Scan for the cell matching the given text and deliver its [X, Y] coordinate at center. 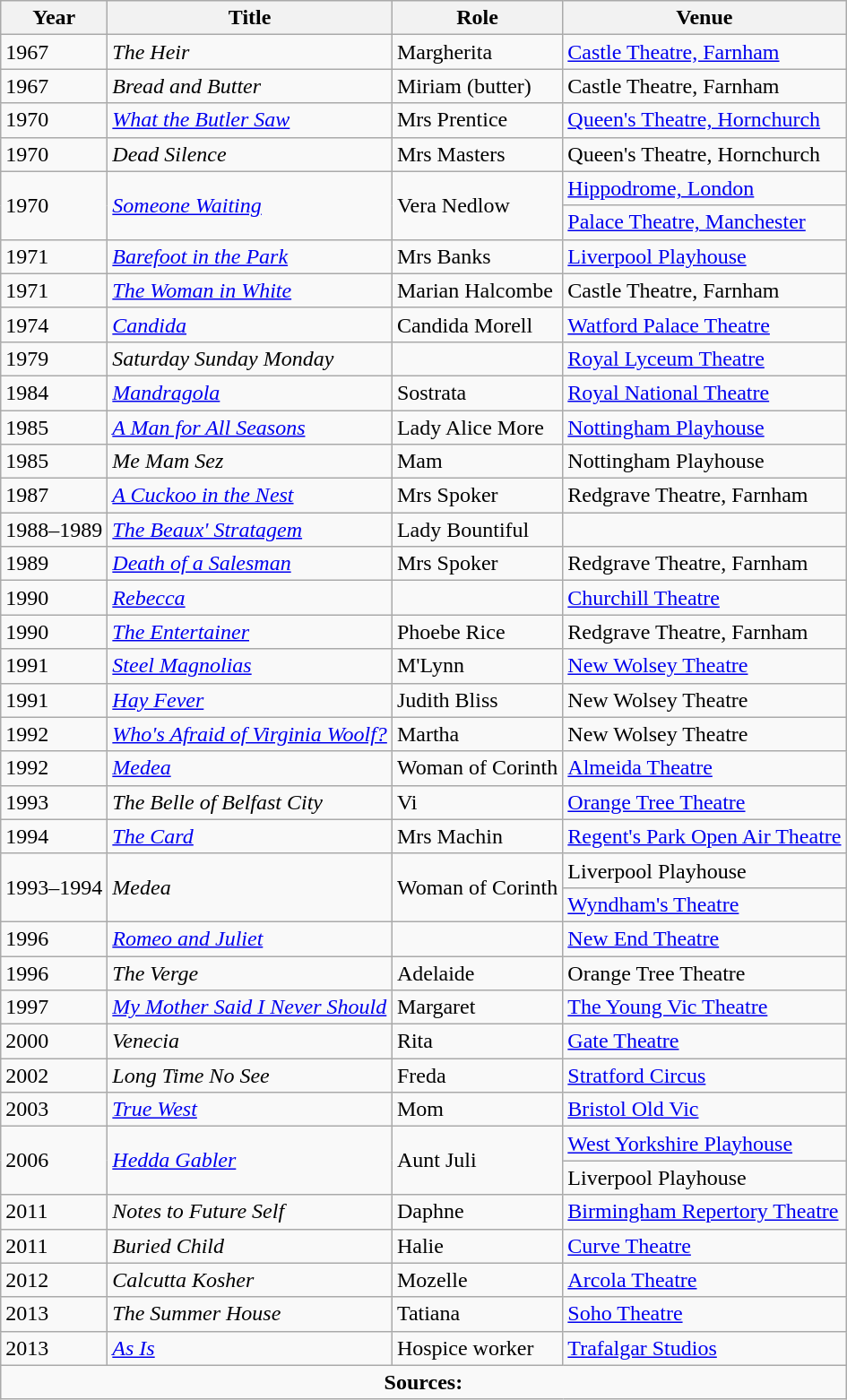
The Card [250, 836]
1993–1994 [54, 887]
Sources: [423, 1382]
Venue [704, 18]
The Entertainer [250, 632]
1993 [54, 802]
1988–1989 [54, 530]
As Is [250, 1348]
Arcola Theatre [704, 1280]
Candida Morell [477, 324]
Romeo and Juliet [250, 938]
1974 [54, 324]
Steel Magnolias [250, 666]
Royal National Theatre [704, 393]
Adelaide [477, 972]
Miriam (butter) [477, 86]
Tatiana [477, 1314]
Mrs Banks [477, 256]
2003 [54, 1110]
Wyndham's Theatre [704, 904]
A Cuckoo in the Nest [250, 496]
My Mother Said I Never Should [250, 1007]
Marian Halcombe [477, 290]
Lady Bountiful [477, 530]
New End Theatre [704, 938]
Watford Palace Theatre [704, 324]
True West [250, 1110]
Barefoot in the Park [250, 256]
Dead Silence [250, 154]
Bristol Old Vic [704, 1110]
Trafalgar Studios [704, 1348]
Calcutta Kosher [250, 1280]
Curve Theatre [704, 1246]
Stratford Circus [704, 1076]
Hospice worker [477, 1348]
The Woman in White [250, 290]
What the Butler Saw [250, 120]
Judith Bliss [477, 700]
Mom [477, 1110]
The Beaux' Stratagem [250, 530]
Soho Theatre [704, 1314]
Rita [477, 1041]
Mam [477, 462]
Role [477, 18]
Churchill Theatre [704, 598]
Hay Fever [250, 700]
Mrs Prentice [477, 120]
The Belle of Belfast City [250, 802]
Saturday Sunday Monday [250, 359]
Notes to Future Self [250, 1212]
1989 [54, 564]
Palace Theatre, Manchester [704, 222]
Buried Child [250, 1246]
West Yorkshire Playhouse [704, 1144]
Regent's Park Open Air Theatre [704, 836]
Long Time No See [250, 1076]
Mrs Machin [477, 836]
Margaret [477, 1007]
Almeida Theatre [704, 768]
Candida [250, 324]
The Summer House [250, 1314]
Phoebe Rice [477, 632]
Mozelle [477, 1280]
Death of a Salesman [250, 564]
2012 [54, 1280]
Freda [477, 1076]
Aunt Juli [477, 1161]
Year [54, 18]
Daphne [477, 1212]
Who's Afraid of Virginia Woolf? [250, 734]
Bread and Butter [250, 86]
Sostrata [477, 393]
2006 [54, 1161]
Me Mam Sez [250, 462]
The Verge [250, 972]
A Man for All Seasons [250, 428]
1997 [54, 1007]
The Heir [250, 52]
Halie [477, 1246]
Title [250, 18]
Lady Alice More [477, 428]
1994 [54, 836]
1979 [54, 359]
Gate Theatre [704, 1041]
Mandragola [250, 393]
Margherita [477, 52]
Vi [477, 802]
Mrs Masters [477, 154]
Venecia [250, 1041]
M'Lynn [477, 666]
Rebecca [250, 598]
Someone Waiting [250, 205]
2002 [54, 1076]
Hippodrome, London [704, 188]
2000 [54, 1041]
1987 [54, 496]
1984 [54, 393]
Vera Nedlow [477, 205]
Hedda Gabler [250, 1161]
Birmingham Repertory Theatre [704, 1212]
Royal Lyceum Theatre [704, 359]
Martha [477, 734]
The Young Vic Theatre [704, 1007]
